Determine the [x, y] coordinate at the center of the cell enclosing the given text.  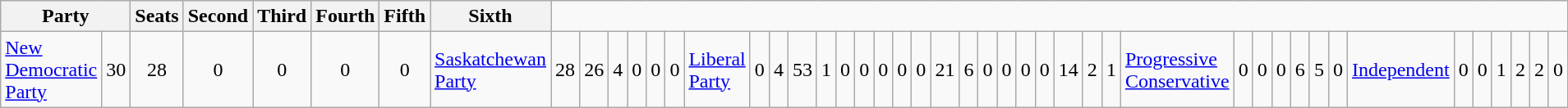
Second [218, 16]
21 [945, 70]
14 [1068, 70]
53 [802, 70]
Saskatchewan Party [491, 70]
Progressive Conservative [1177, 70]
Third [283, 16]
Liberal Party [717, 70]
Independent [1400, 70]
Seats [157, 16]
Fifth [405, 16]
26 [595, 70]
30 [117, 70]
5 [1319, 70]
Party [66, 16]
New Democratic Party [51, 70]
Fourth [345, 16]
Sixth [491, 16]
